Identify which cell holds the provided text, then report its [X, Y] central coordinate. 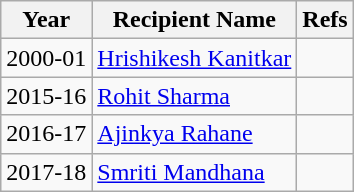
Rohit Sharma [194, 96]
2015-16 [46, 96]
Recipient Name [194, 20]
Refs [325, 20]
2000-01 [46, 58]
Year [46, 20]
Ajinkya Rahane [194, 134]
2016-17 [46, 134]
Smriti Mandhana [194, 172]
Hrishikesh Kanitkar [194, 58]
2017-18 [46, 172]
